Capture the cell that displays the provided text and extract its [x, y] central coordinate. 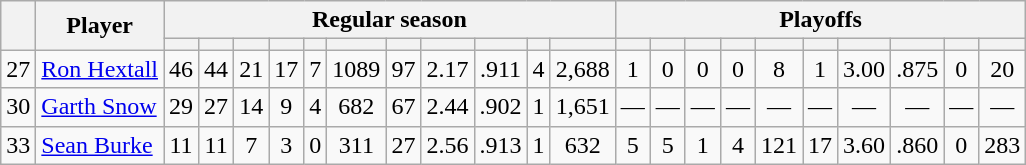
3.60 [864, 145]
.902 [500, 107]
14 [252, 107]
3.00 [864, 69]
632 [582, 145]
8 [778, 69]
1089 [356, 69]
21 [252, 69]
Garth Snow [100, 107]
67 [404, 107]
.860 [918, 145]
311 [356, 145]
46 [182, 69]
Player [100, 26]
121 [778, 145]
97 [404, 69]
682 [356, 107]
2.17 [448, 69]
44 [216, 69]
2.44 [448, 107]
2.56 [448, 145]
Sean Burke [100, 145]
33 [18, 145]
29 [182, 107]
20 [1002, 69]
Regular season [390, 20]
3 [286, 145]
30 [18, 107]
.911 [500, 69]
.913 [500, 145]
1,651 [582, 107]
.875 [918, 69]
Playoffs [820, 20]
Ron Hextall [100, 69]
2,688 [582, 69]
283 [1002, 145]
9 [286, 107]
